Return the (x, y) coordinate for the center point of the cell that contains the specified text.  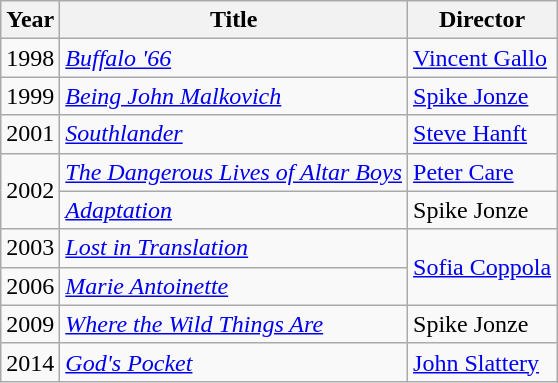
Year (30, 20)
2001 (30, 134)
1998 (30, 58)
2009 (30, 324)
Steve Hanft (482, 134)
1999 (30, 96)
2014 (30, 362)
2006 (30, 286)
Southlander (234, 134)
God's Pocket (234, 362)
Adaptation (234, 210)
The Dangerous Lives of Altar Boys (234, 172)
John Slattery (482, 362)
2002 (30, 191)
Marie Antoinette (234, 286)
Sofia Coppola (482, 267)
Title (234, 20)
Where the Wild Things Are (234, 324)
Being John Malkovich (234, 96)
Peter Care (482, 172)
Lost in Translation (234, 248)
Buffalo '66 (234, 58)
Vincent Gallo (482, 58)
2003 (30, 248)
Director (482, 20)
